Pinpoint the cell where the given text exists, returning its (x, y) midpoint coordinate. 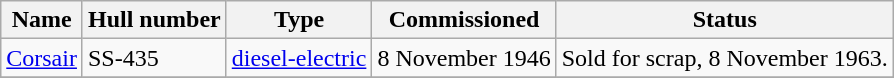
Hull number (154, 20)
Type (299, 20)
SS-435 (154, 58)
Sold for scrap, 8 November 1963. (724, 58)
8 November 1946 (464, 58)
diesel-electric (299, 58)
Status (724, 20)
Commissioned (464, 20)
Name (42, 20)
Corsair (42, 58)
